Find where the given text appears and provide that cell's center as (X, Y) coordinate. 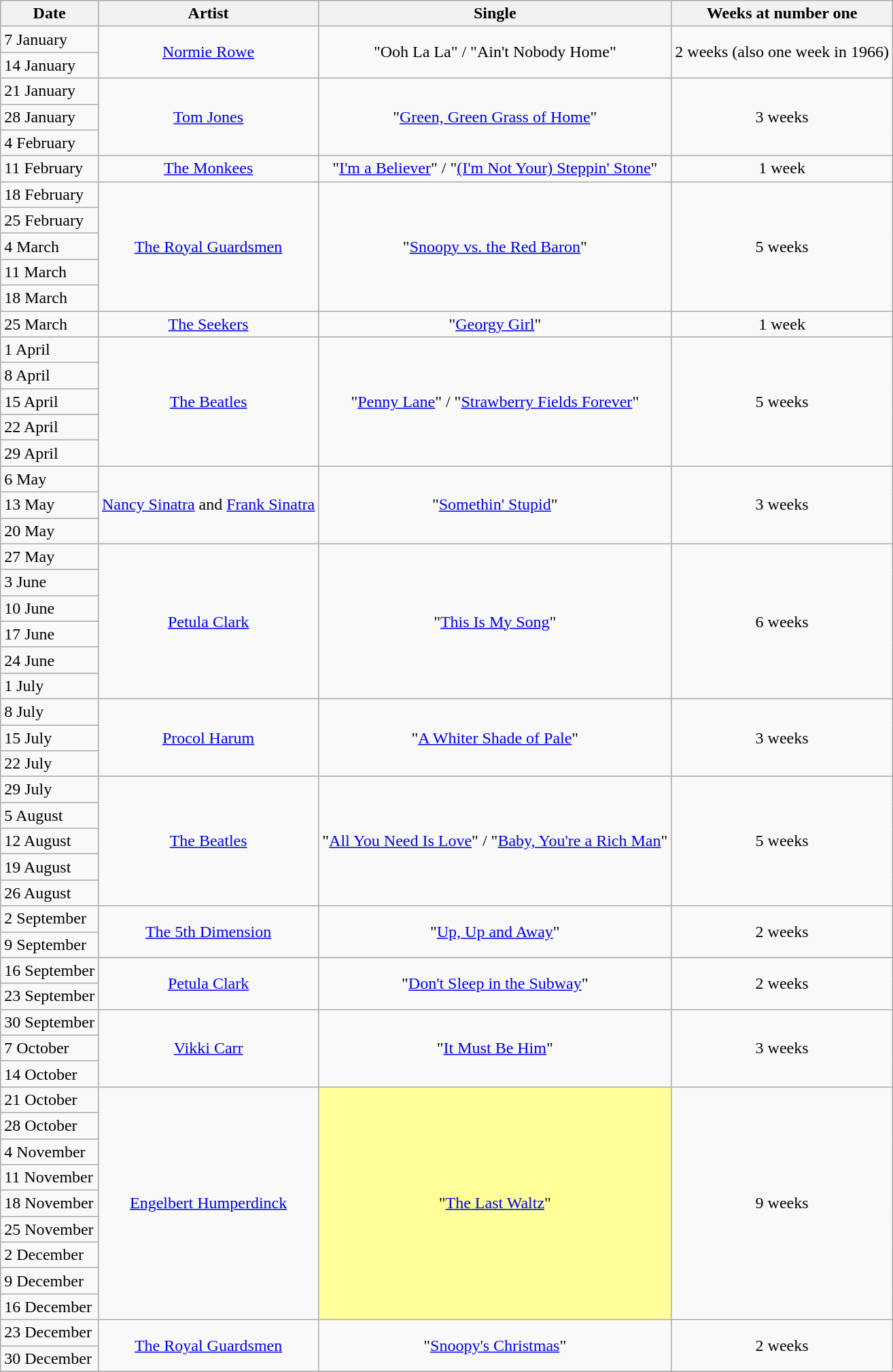
Weeks at number one (782, 14)
14 October (50, 1074)
25 February (50, 220)
"Ooh La La" / "Ain't Nobody Home" (495, 52)
The Monkees (208, 169)
20 May (50, 531)
30 December (50, 1358)
Single (495, 14)
23 December (50, 1333)
5 August (50, 815)
Normie Rowe (208, 52)
8 July (50, 711)
6 May (50, 479)
27 May (50, 557)
23 September (50, 996)
"Somethin' Stupid" (495, 505)
29 July (50, 790)
"The Last Waltz" (495, 1203)
18 March (50, 298)
22 July (50, 764)
1 April (50, 350)
13 May (50, 505)
Tom Jones (208, 117)
25 March (50, 324)
Date (50, 14)
1 July (50, 686)
11 March (50, 272)
4 March (50, 246)
"Penny Lane" / "Strawberry Fields Forever" (495, 402)
15 July (50, 737)
28 January (50, 117)
18 February (50, 194)
4 February (50, 143)
Procol Harum (208, 737)
"Snoopy vs. the Red Baron" (495, 246)
11 February (50, 169)
2 September (50, 919)
21 January (50, 91)
Artist (208, 14)
The 5th Dimension (208, 932)
9 September (50, 945)
"It Must Be Him" (495, 1048)
9 weeks (782, 1203)
6 weeks (782, 621)
14 January (50, 65)
Engelbert Humperdinck (208, 1203)
8 April (50, 376)
16 December (50, 1307)
16 September (50, 970)
17 June (50, 634)
12 August (50, 841)
29 April (50, 453)
7 October (50, 1048)
2 weeks (also one week in 1966) (782, 52)
Nancy Sinatra and Frank Sinatra (208, 505)
15 April (50, 402)
3 June (50, 582)
"Green, Green Grass of Home" (495, 117)
10 June (50, 608)
7 January (50, 39)
The Seekers (208, 324)
22 April (50, 427)
11 November (50, 1178)
18 November (50, 1203)
"All You Need Is Love" / "Baby, You're a Rich Man" (495, 841)
4 November (50, 1152)
9 December (50, 1281)
21 October (50, 1100)
"This Is My Song" (495, 621)
24 June (50, 660)
"A Whiter Shade of Pale" (495, 737)
Vikki Carr (208, 1048)
"I'm a Believer" / "(I'm Not Your) Steppin' Stone" (495, 169)
26 August (50, 893)
"Georgy Girl" (495, 324)
"Snoopy's Christmas" (495, 1345)
28 October (50, 1125)
25 November (50, 1229)
"Up, Up and Away" (495, 932)
19 August (50, 867)
"Don't Sleep in the Subway" (495, 983)
2 December (50, 1255)
30 September (50, 1022)
